For the text-containing cell, return its midpoint in [x, y] coordinate format. 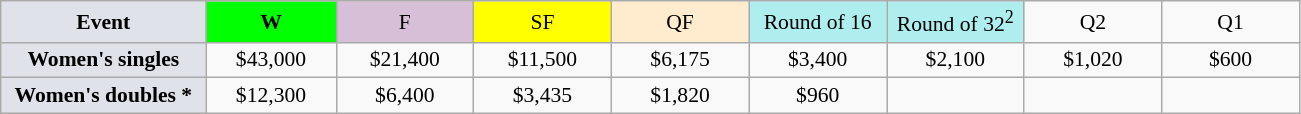
F [405, 22]
$960 [818, 96]
Event [104, 22]
$21,400 [405, 60]
QF [680, 22]
$2,100 [955, 60]
Women's doubles * [104, 96]
W [271, 22]
$6,400 [405, 96]
$12,300 [271, 96]
$3,435 [543, 96]
Round of 322 [955, 22]
$6,175 [680, 60]
$1,820 [680, 96]
$600 [1231, 60]
$1,020 [1093, 60]
Q2 [1093, 22]
Round of 16 [818, 22]
$3,400 [818, 60]
$11,500 [543, 60]
Women's singles [104, 60]
Q1 [1231, 22]
$43,000 [271, 60]
SF [543, 22]
